Find where the given text appears and provide that cell's center as [x, y] coordinate. 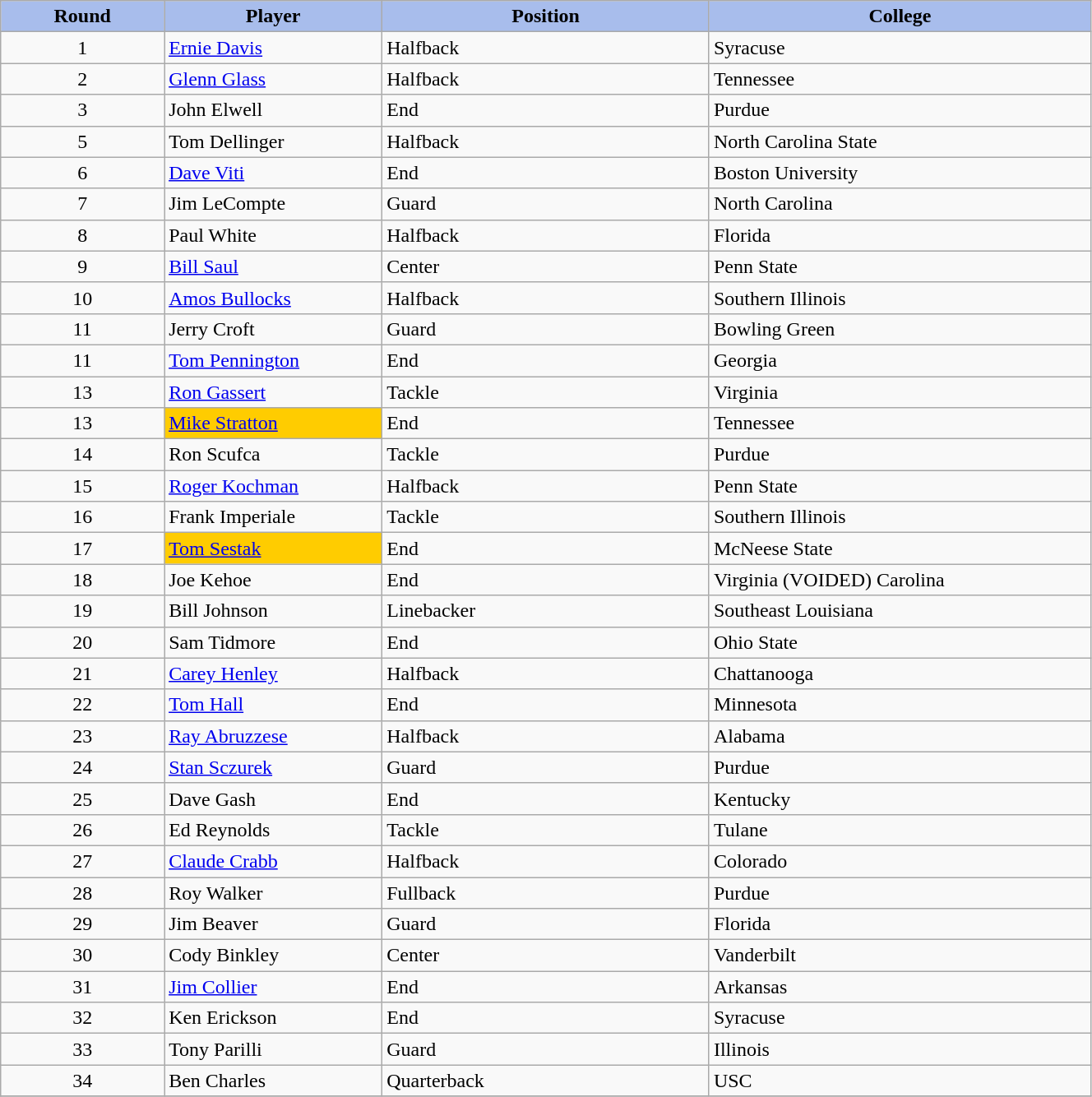
Bill Johnson [273, 611]
Sam Tidmore [273, 642]
15 [82, 486]
Ben Charles [273, 1081]
Kentucky [900, 798]
28 [82, 892]
Illinois [900, 1049]
Mike Stratton [273, 424]
3 [82, 110]
Dave Viti [273, 173]
Tom Dellinger [273, 141]
1 [82, 48]
Dave Gash [273, 798]
Minnesota [900, 705]
7 [82, 204]
Paul White [273, 235]
Tom Hall [273, 705]
Bill Saul [273, 266]
Quarterback [546, 1081]
21 [82, 673]
Ron Scufca [273, 455]
Cody Binkley [273, 956]
Tulane [900, 830]
Tony Parilli [273, 1049]
Arkansas [900, 987]
Amos Bullocks [273, 298]
26 [82, 830]
31 [82, 987]
John Elwell [273, 110]
Carey Henley [273, 673]
Player [273, 16]
Tom Sestak [273, 548]
22 [82, 705]
Frank Imperiale [273, 517]
24 [82, 767]
Round [82, 16]
Linebacker [546, 611]
College [900, 16]
18 [82, 580]
Roy Walker [273, 892]
30 [82, 956]
Tom Pennington [273, 360]
Ed Reynolds [273, 830]
25 [82, 798]
5 [82, 141]
Jim Beaver [273, 924]
Jerry Croft [273, 329]
Ray Abruzzese [273, 736]
32 [82, 1018]
Ken Erickson [273, 1018]
Chattanooga [900, 673]
20 [82, 642]
McNeese State [900, 548]
2 [82, 79]
10 [82, 298]
Fullback [546, 892]
Roger Kochman [273, 486]
Georgia [900, 360]
Colorado [900, 861]
Glenn Glass [273, 79]
Stan Sczurek [273, 767]
9 [82, 266]
Virginia (VOIDED) Carolina [900, 580]
Vanderbilt [900, 956]
Southeast Louisiana [900, 611]
Jim Collier [273, 987]
6 [82, 173]
33 [82, 1049]
North Carolina [900, 204]
14 [82, 455]
Jim LeCompte [273, 204]
Position [546, 16]
34 [82, 1081]
Joe Kehoe [273, 580]
Ernie Davis [273, 48]
27 [82, 861]
Boston University [900, 173]
Bowling Green [900, 329]
Ron Gassert [273, 392]
Virginia [900, 392]
North Carolina State [900, 141]
Ohio State [900, 642]
Claude Crabb [273, 861]
19 [82, 611]
USC [900, 1081]
17 [82, 548]
29 [82, 924]
16 [82, 517]
8 [82, 235]
23 [82, 736]
Alabama [900, 736]
